Extract the [X, Y] coordinate from the center of the cell holding the provided text.  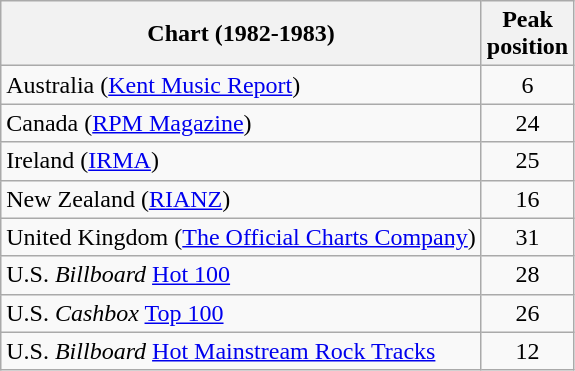
Canada (RPM Magazine) [242, 123]
6 [527, 85]
24 [527, 123]
U.S. Billboard Hot 100 [242, 275]
25 [527, 161]
Peakposition [527, 34]
16 [527, 199]
Ireland (IRMA) [242, 161]
26 [527, 313]
12 [527, 351]
U.S. Billboard Hot Mainstream Rock Tracks [242, 351]
31 [527, 237]
Australia (Kent Music Report) [242, 85]
U.S. Cashbox Top 100 [242, 313]
28 [527, 275]
Chart (1982-1983) [242, 34]
New Zealand (RIANZ) [242, 199]
United Kingdom (The Official Charts Company) [242, 237]
